Capture the cell that displays the provided text and extract its [x, y] central coordinate. 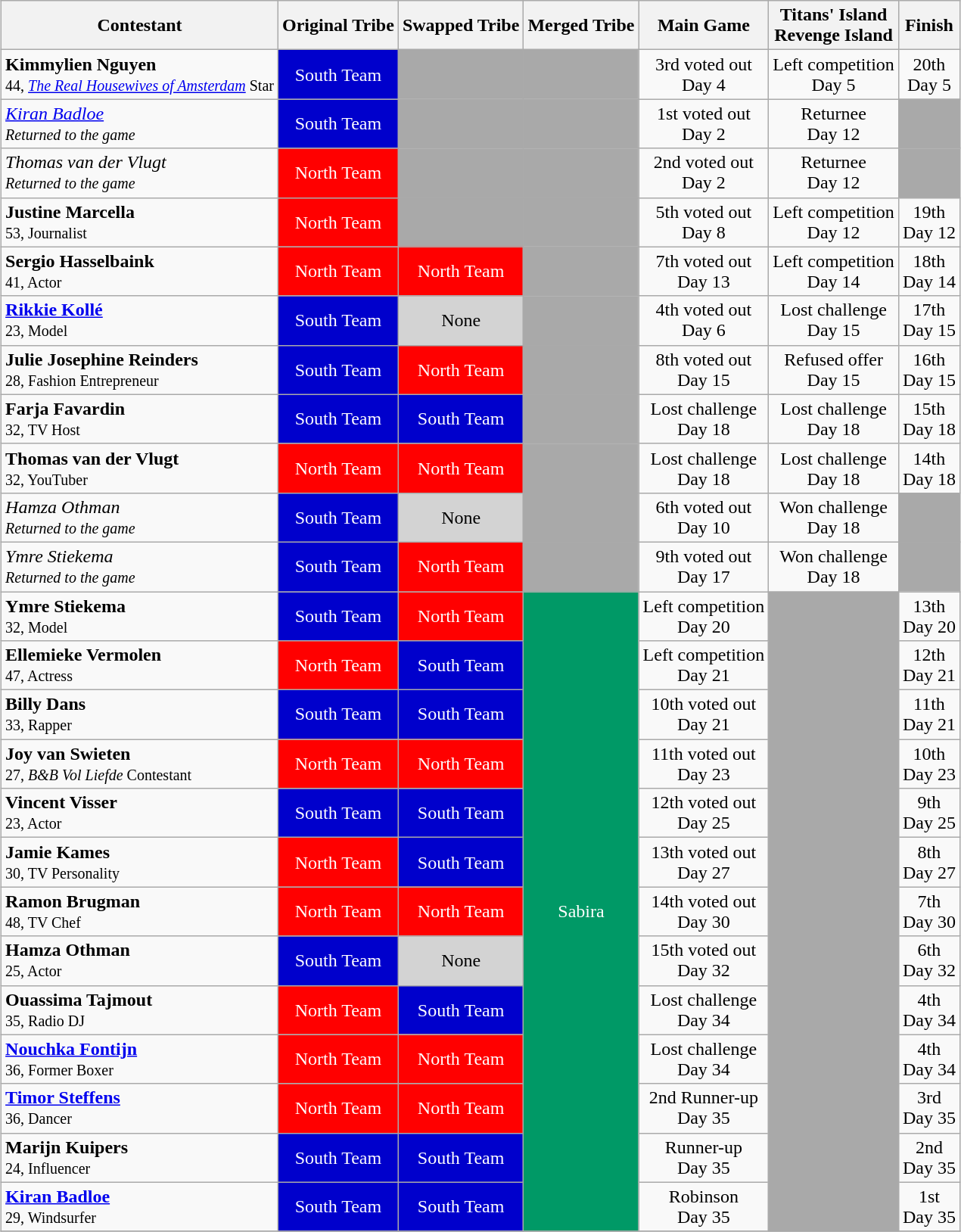
Jamie Kames30, TV Personality [140, 863]
Kimmylien Nguyen44, The Real Housewives of Amsterdam Star [140, 74]
5th voted outDay 8 [704, 222]
Sabira [581, 912]
Merged Tribe [581, 26]
6thDay 32 [929, 961]
Thomas van der Vlugt32, YouTuber [140, 468]
Left competitionDay 14 [834, 271]
Julie Josephine Reinders28, Fashion Entrepreneur [140, 369]
Sergio Hasselbaink41, Actor [140, 271]
15thDay 18 [929, 419]
Vincent Visser23, Actor [140, 813]
Ouassima Tajmout35, Radio DJ [140, 1010]
Refused offerDay 15 [834, 369]
3rd voted outDay 4 [704, 74]
Kiran BadloeReturned to the game [140, 124]
Hamza OthmanReturned to the game [140, 518]
11th voted outDay 23 [704, 764]
6th voted outDay 10 [704, 518]
Nouchka Fontijn36, Former Boxer [140, 1059]
Lost challengeDay 15 [834, 321]
14thDay 18 [929, 468]
10th voted outDay 21 [704, 714]
Ymre StiekemaReturned to the game [140, 566]
8thDay 27 [929, 863]
Ymre Stiekema32, Model [140, 616]
Left competitionDay 20 [704, 616]
Ellemieke Vermolen47, Actress [140, 666]
13thDay 20 [929, 616]
Finish [929, 26]
Kiran Badloe29, Windsurfer [140, 1206]
7thDay 30 [929, 911]
14th voted outDay 30 [704, 911]
2ndDay 35 [929, 1158]
19thDay 12 [929, 222]
Timor Steffens36, Dancer [140, 1108]
13th voted outDay 27 [704, 863]
11thDay 21 [929, 714]
Justine Marcella53, Journalist [140, 222]
9th voted outDay 17 [704, 566]
18thDay 14 [929, 271]
9thDay 25 [929, 813]
20thDay 5 [929, 74]
Titans' IslandRevenge Island [834, 26]
16thDay 15 [929, 369]
3rdDay 35 [929, 1108]
Ramon Brugman48, TV Chef [140, 911]
Contestant [140, 26]
Main Game [704, 26]
15th voted outDay 32 [704, 961]
2nd Runner-upDay 35 [704, 1108]
Marijn Kuipers24, Influencer [140, 1158]
1st voted outDay 2 [704, 124]
Left competitionDay 21 [704, 666]
1stDay 35 [929, 1206]
4th voted outDay 6 [704, 321]
Thomas van der VlugtReturned to the game [140, 173]
17thDay 15 [929, 321]
12th voted outDay 25 [704, 813]
Left competitionDay 12 [834, 222]
Joy van Swieten27, B&B Vol Liefde Contestant [140, 764]
Rikkie Kollé23, Model [140, 321]
RobinsonDay 35 [704, 1206]
Left competitionDay 5 [834, 74]
8th voted outDay 15 [704, 369]
10thDay 23 [929, 764]
Hamza Othman25, Actor [140, 961]
Runner-upDay 35 [704, 1158]
Swapped Tribe [461, 26]
Billy Dans33, Rapper [140, 714]
2nd voted outDay 2 [704, 173]
7th voted outDay 13 [704, 271]
12thDay 21 [929, 666]
Original Tribe [337, 26]
Farja Favardin32, TV Host [140, 419]
